From the cell containing the given text, extract its center point as (x, y) coordinate. 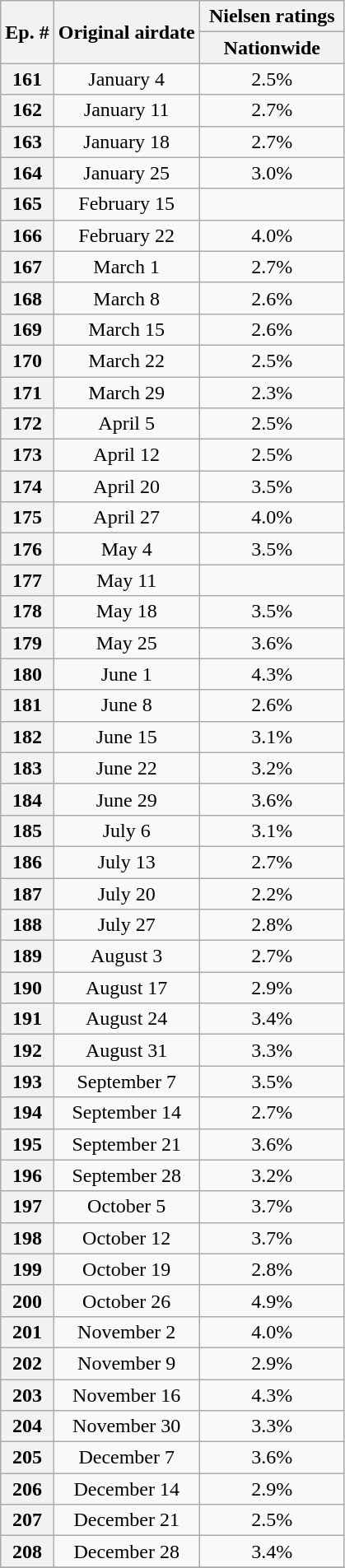
October 12 (127, 1238)
June 1 (127, 674)
November 30 (127, 1426)
206 (27, 1489)
161 (27, 79)
November 2 (127, 1332)
2.3% (272, 393)
April 12 (127, 455)
April 5 (127, 424)
June 8 (127, 705)
March 1 (127, 267)
July 6 (127, 831)
170 (27, 361)
171 (27, 393)
January 18 (127, 142)
187 (27, 893)
May 11 (127, 580)
March 15 (127, 329)
198 (27, 1238)
June 15 (127, 737)
205 (27, 1458)
169 (27, 329)
181 (27, 705)
176 (27, 549)
199 (27, 1269)
163 (27, 142)
September 7 (127, 1082)
September 21 (127, 1144)
Original airdate (127, 32)
182 (27, 737)
March 8 (127, 298)
183 (27, 768)
May 18 (127, 612)
September 28 (127, 1175)
March 22 (127, 361)
197 (27, 1207)
201 (27, 1332)
184 (27, 799)
December 21 (127, 1520)
174 (27, 486)
200 (27, 1300)
January 11 (127, 110)
172 (27, 424)
208 (27, 1552)
November 9 (127, 1363)
Nationwide (272, 48)
167 (27, 267)
March 29 (127, 393)
Nielsen ratings (272, 16)
December 28 (127, 1552)
179 (27, 643)
3.0% (272, 173)
194 (27, 1113)
October 19 (127, 1269)
164 (27, 173)
October 5 (127, 1207)
173 (27, 455)
May 4 (127, 549)
196 (27, 1175)
December 14 (127, 1489)
165 (27, 204)
175 (27, 518)
September 14 (127, 1113)
January 4 (127, 79)
Ep. # (27, 32)
168 (27, 298)
186 (27, 862)
December 7 (127, 1458)
July 27 (127, 925)
188 (27, 925)
195 (27, 1144)
189 (27, 956)
November 16 (127, 1395)
July 20 (127, 893)
August 17 (127, 988)
4.9% (272, 1300)
June 22 (127, 768)
April 20 (127, 486)
180 (27, 674)
May 25 (127, 643)
January 25 (127, 173)
October 26 (127, 1300)
177 (27, 580)
April 27 (127, 518)
207 (27, 1520)
August 24 (127, 1019)
204 (27, 1426)
August 31 (127, 1050)
203 (27, 1395)
June 29 (127, 799)
166 (27, 235)
191 (27, 1019)
February 15 (127, 204)
February 22 (127, 235)
162 (27, 110)
2.2% (272, 893)
192 (27, 1050)
202 (27, 1363)
190 (27, 988)
178 (27, 612)
August 3 (127, 956)
185 (27, 831)
July 13 (127, 862)
193 (27, 1082)
